Scan for the cell matching the given text and deliver its (X, Y) coordinate at center. 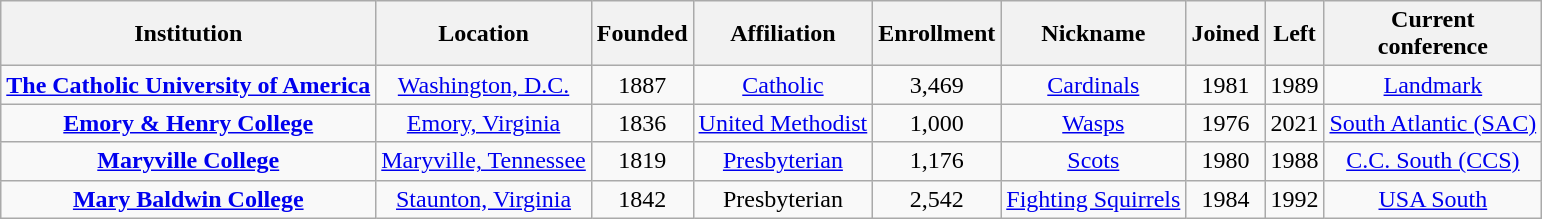
1887 (642, 85)
1992 (1294, 199)
1976 (1226, 123)
Landmark (1433, 85)
1836 (642, 123)
Emory & Henry College (188, 123)
Washington, D.C. (484, 85)
1842 (642, 199)
Institution (188, 34)
Wasps (1094, 123)
Affiliation (783, 34)
Nickname (1094, 34)
1981 (1226, 85)
Joined (1226, 34)
2,542 (937, 199)
1,000 (937, 123)
Staunton, Virginia (484, 199)
United Methodist (783, 123)
3,469 (937, 85)
Founded (642, 34)
Maryville College (188, 161)
Left (1294, 34)
USA South (1433, 199)
Enrollment (937, 34)
1984 (1226, 199)
Emory, Virginia (484, 123)
1980 (1226, 161)
Mary Baldwin College (188, 199)
Location (484, 34)
1,176 (937, 161)
Maryville, Tennessee (484, 161)
Catholic (783, 85)
Fighting Squirrels (1094, 199)
C.C. South (CCS) (1433, 161)
Currentconference (1433, 34)
1989 (1294, 85)
The Catholic University of America (188, 85)
Scots (1094, 161)
1988 (1294, 161)
1819 (642, 161)
South Atlantic (SAC) (1433, 123)
2021 (1294, 123)
Cardinals (1094, 85)
